From the cell containing the given text, extract its center point as [x, y] coordinate. 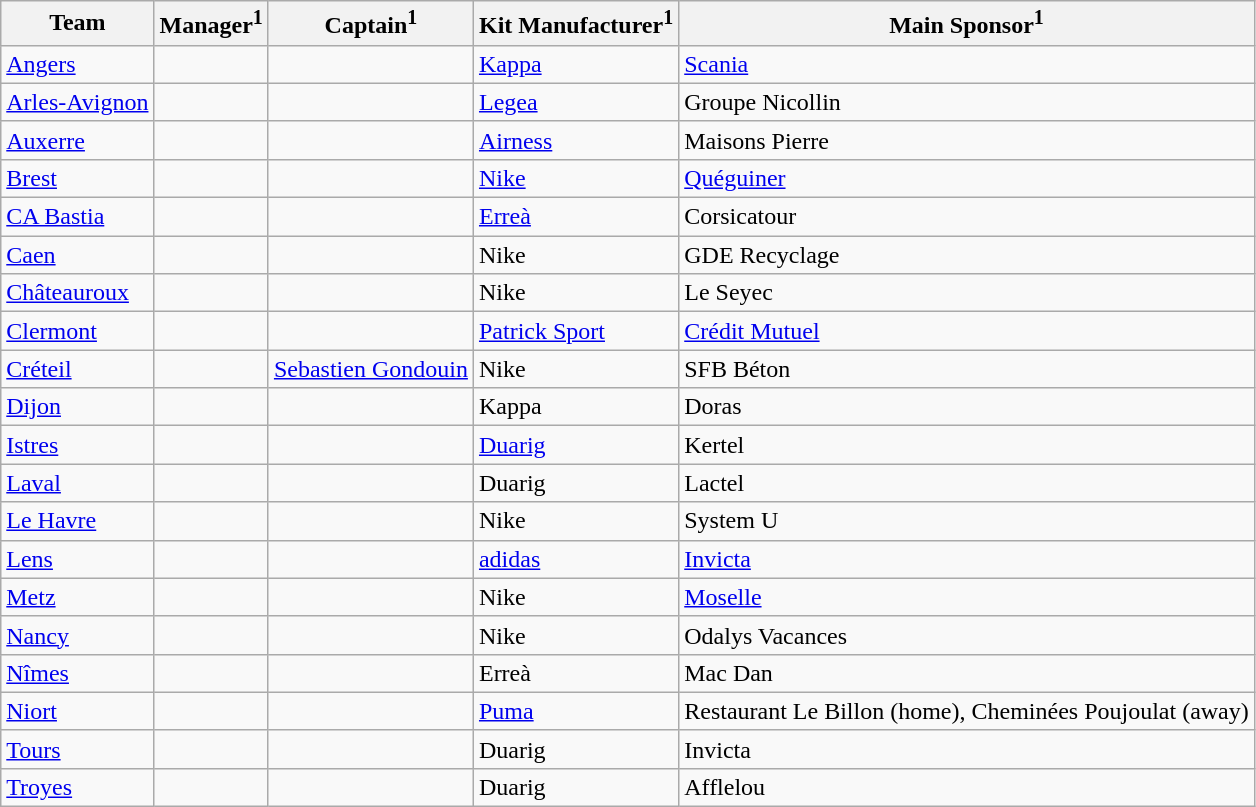
adidas [576, 559]
System U [967, 521]
Istres [78, 445]
Corsicatour [967, 217]
Clermont [78, 331]
Afflelou [967, 787]
Moselle [967, 597]
Doras [967, 407]
Odalys Vacances [967, 635]
Arles-Avignon [78, 102]
Lens [78, 559]
Captain1 [370, 24]
Metz [78, 597]
Patrick Sport [576, 331]
Laval [78, 483]
Le Havre [78, 521]
Mac Dan [967, 673]
Scania [967, 64]
GDE Recyclage [967, 255]
Niort [78, 711]
Kertel [967, 445]
Le Seyec [967, 293]
Crédit Mutuel [967, 331]
Nîmes [78, 673]
Lactel [967, 483]
Manager1 [211, 24]
Troyes [78, 787]
Main Sponsor1 [967, 24]
Tours [78, 749]
SFB Béton [967, 369]
Maisons Pierre [967, 140]
Caen [78, 255]
Airness [576, 140]
Kit Manufacturer1 [576, 24]
CA Bastia [78, 217]
Créteil [78, 369]
Auxerre [78, 140]
Nancy [78, 635]
Restaurant Le Billon (home), Cheminées Poujoulat (away) [967, 711]
Quéguiner [967, 178]
Angers [78, 64]
Legea [576, 102]
Châteauroux [78, 293]
Dijon [78, 407]
Groupe Nicollin [967, 102]
Team [78, 24]
Brest [78, 178]
Puma [576, 711]
Sebastien Gondouin [370, 369]
